Pinpoint the cell where the given text exists, returning its (x, y) midpoint coordinate. 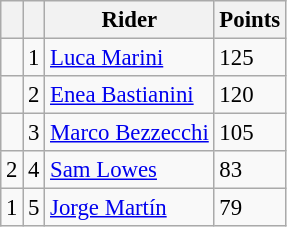
125 (250, 58)
105 (250, 133)
120 (250, 95)
Points (250, 20)
5 (34, 208)
79 (250, 208)
Enea Bastianini (130, 95)
Marco Bezzecchi (130, 133)
Rider (130, 20)
83 (250, 170)
4 (34, 170)
Jorge Martín (130, 208)
Sam Lowes (130, 170)
Luca Marini (130, 58)
3 (34, 133)
